Return the [X, Y] coordinate for the center point of the cell that contains the specified text.  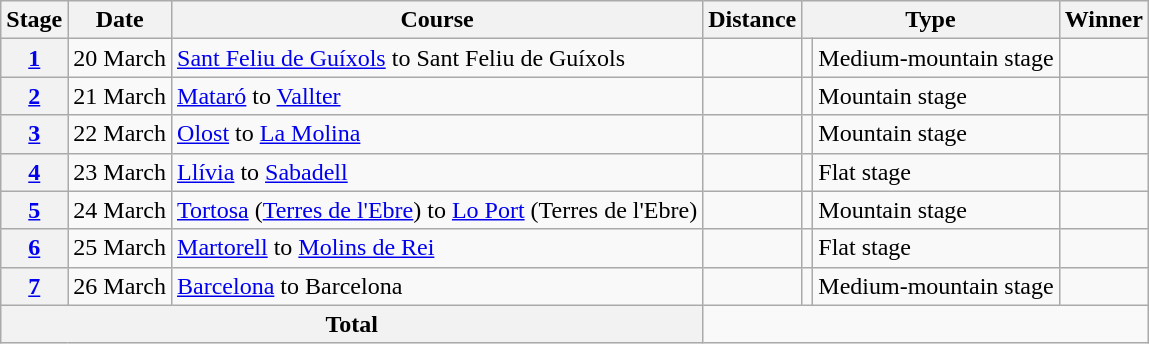
6 [34, 248]
20 March [120, 58]
5 [34, 210]
23 March [120, 172]
Llívia to Sabadell [438, 172]
26 March [120, 286]
2 [34, 96]
7 [34, 286]
25 March [120, 248]
1 [34, 58]
Type [930, 20]
4 [34, 172]
Olost to La Molina [438, 134]
Tortosa (Terres de l'Ebre) to Lo Port (Terres de l'Ebre) [438, 210]
21 March [120, 96]
Winner [1104, 20]
Barcelona to Barcelona [438, 286]
Stage [34, 20]
Date [120, 20]
Mataró to Vallter [438, 96]
Total [352, 324]
3 [34, 134]
Course [438, 20]
Distance [752, 20]
24 March [120, 210]
22 March [120, 134]
Sant Feliu de Guíxols to Sant Feliu de Guíxols [438, 58]
Martorell to Molins de Rei [438, 248]
